Pinpoint the cell where the given text exists, returning its [x, y] midpoint coordinate. 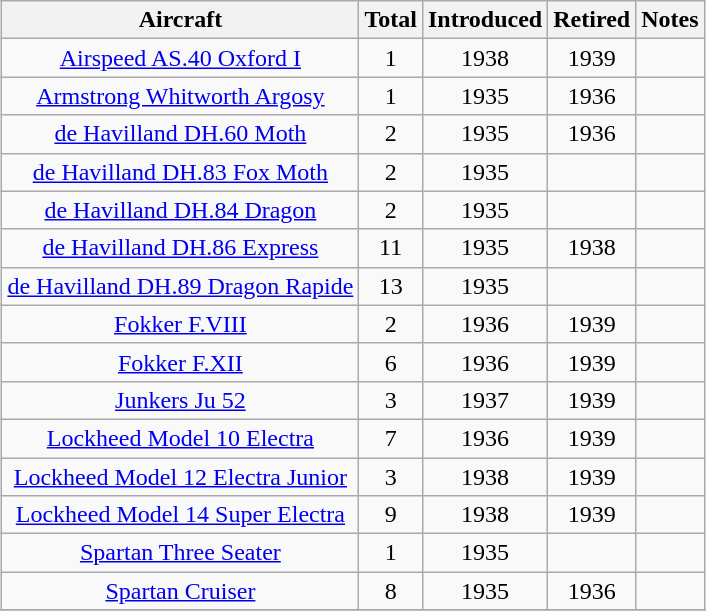
Spartan Three Seater [180, 553]
de Havilland DH.86 Express [180, 248]
Armstrong Whitworth Argosy [180, 96]
6 [391, 362]
Lockheed Model 12 Electra Junior [180, 477]
Introduced [484, 20]
Total [391, 20]
Spartan Cruiser [180, 591]
8 [391, 591]
11 [391, 248]
7 [391, 438]
Notes [670, 20]
Fokker F.VIII [180, 324]
Aircraft [180, 20]
Retired [592, 20]
1937 [484, 400]
de Havilland DH.60 Moth [180, 134]
Lockheed Model 14 Super Electra [180, 515]
Fokker F.XII [180, 362]
Airspeed AS.40 Oxford I [180, 58]
Lockheed Model 10 Electra [180, 438]
de Havilland DH.89 Dragon Rapide [180, 286]
de Havilland DH.84 Dragon [180, 210]
13 [391, 286]
de Havilland DH.83 Fox Moth [180, 172]
9 [391, 515]
Junkers Ju 52 [180, 400]
